Search for the cell housing the specified text and yield its (x, y) center coordinate. 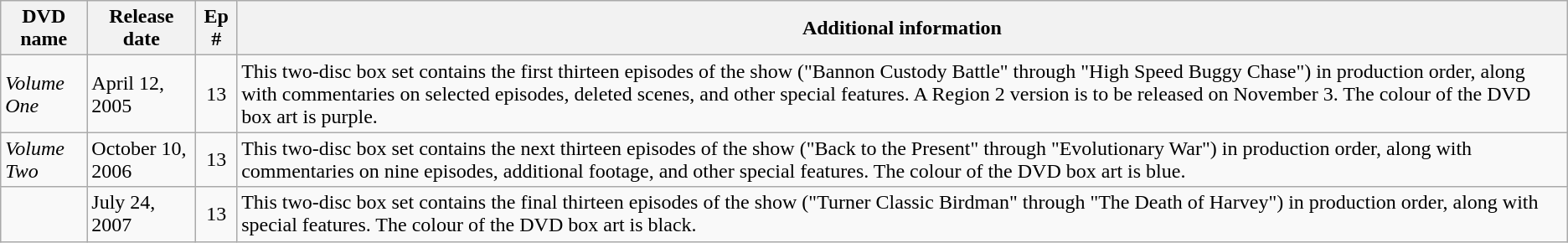
Release date (142, 28)
Volume One (44, 94)
July 24, 2007 (142, 215)
October 10, 2006 (142, 159)
DVD name (44, 28)
Volume Two (44, 159)
Additional information (903, 28)
April 12, 2005 (142, 94)
Ep # (216, 28)
